Extract the (X, Y) coordinate from the center of the cell holding the provided text.  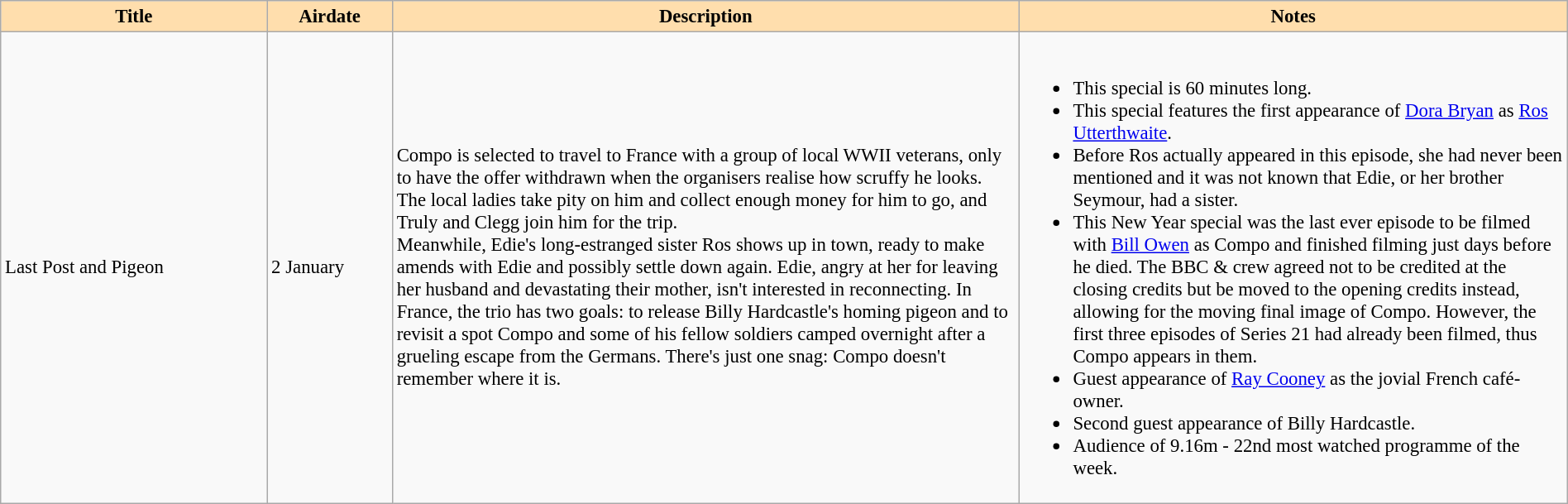
Last Post and Pigeon (134, 268)
Airdate (330, 17)
Description (705, 17)
2 January (330, 268)
Notes (1293, 17)
Title (134, 17)
